Scan for the cell matching the given text and deliver its (x, y) coordinate at center. 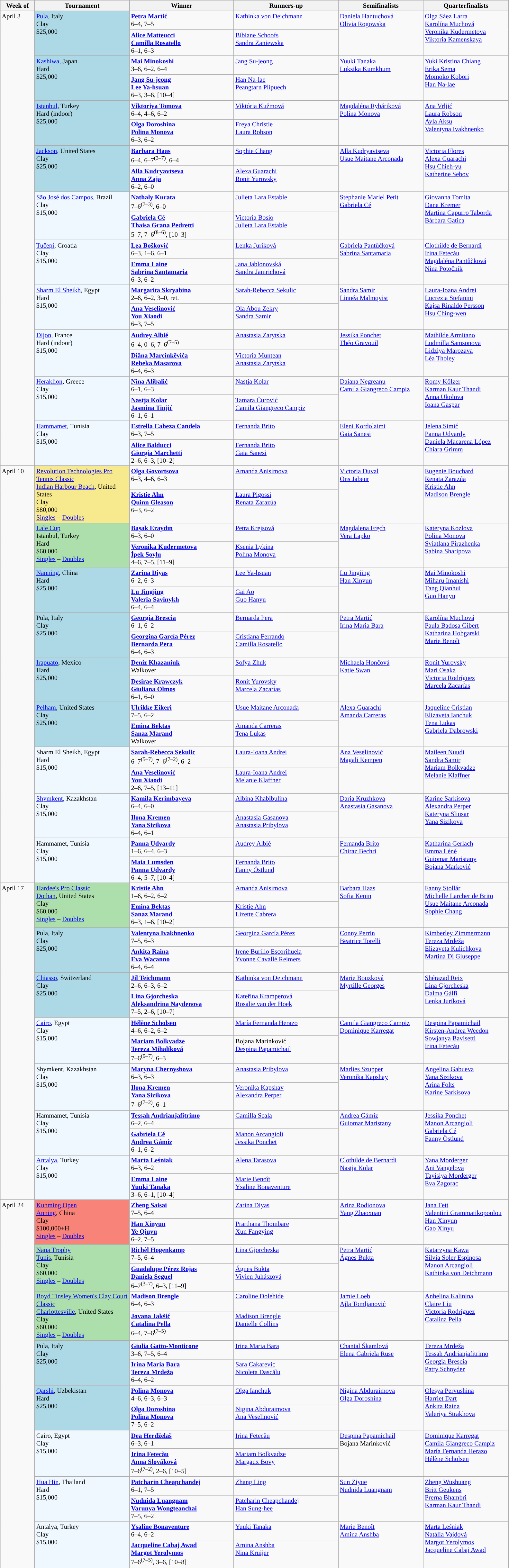
Alla Kudryavtseva Anna Zaja 6–2, 6–0 (182, 179)
Kristie Ahn Quinn Gleason 6–3, 6–2 (182, 506)
Maryna Chernyshova 6–3, 6–3 (182, 1073)
Valentyna Ivakhnenko 7–5, 6–3 (182, 937)
Karolína Muchová Paula Badosa Gibert Katharina Hobgarski Marie Benoît (466, 635)
Bojana Marinković Despina Papamichail (286, 1049)
Audrey Albié (286, 847)
Georgina García Pérez (286, 937)
Jang Su-jeong Lee Ya-hsuan 6–3, 3–6, [10–4] (182, 87)
Jang Su-jeong (286, 65)
Maia Lumsden Panna Udvardy 6–4, 5–7, [10–4] (182, 870)
Jil Teichmann 2–6, 6–3, 6–2 (182, 982)
Runners-up (286, 5)
Dea Herdželaš 6–3, 6–1 (182, 1439)
Gabriela Cé Thaisa Grana Pedretti 5–7, 7–6(8–6), [10–3] (182, 226)
Lale Cup Istanbul, Turkey Hard $60,000 Singles – Doubles (82, 545)
Barbara Haas 6–4, 6–7(3–7), 6–4 (182, 156)
Albina Khabibulina (286, 802)
Sarah-Rebecca Sekulic (286, 294)
Clothilde de Bernardi Irina Fetecău Magdaléna Pantůčková Nina Potočnik (466, 262)
Diāna Marcinkēviča Rebeka Masarova 6–4, 6–3 (182, 363)
Revolution Technologies Pro Tennis Classic Indian Harbour Beach, United States Clay $80,000 Singles – Doubles (82, 494)
Ankita Raina Eva Wacanno 6–4, 6–4 (182, 959)
Freya Christie Laura Robson (286, 132)
Olesya Pervushina Harriet Dart Ankita Raina Valeriya Strakhova (466, 1408)
Marta Leśniak 6–3, 6–2 (182, 1164)
Daiana Negreanu Camila Giangreco Campiz (381, 399)
Laura-Ioana Andrei Melanie Klaffner (286, 780)
Sandra Samir Linnéa Malmqvist (381, 307)
Barbara Haas Sofia Kenin (381, 905)
April 17 (17, 1041)
Han Xinyun Ye Qiuyu 6–2, 7–5 (182, 1231)
Week of (17, 5)
Eleni Kordolaimi Gaia Sanesi (381, 443)
Giulia Gatto-Monticone 3–6, 7–5, 6–4 (182, 1350)
Zhang Ling (286, 1486)
Lu Jingjing Han Xinyun (381, 590)
Daniela Hantuchová Olivia Rogowska (381, 33)
Madison Brengle 6–4, 6–3 (182, 1301)
Nudnida Luangnam Varunya Wongteanchai 7–5, 6–2 (182, 1508)
Chiasso, Switzerland Clay $25,000 (82, 995)
Hélène Scholsen 4–6, 6–2, 6–2 (182, 1027)
Olga Govortsova 6–3, 4–6, 6–3 (182, 477)
Semifinalists (381, 5)
Nathaly Kurata 7–6(7–3), 6–0 (182, 202)
Sofya Zhuk (286, 666)
Arina Rodionova Yang Zhaoxuan (381, 1222)
Lu Jingjing Valeria Savinykh 6–4, 6–4 (182, 599)
Nana Trophy Tunis, Tunisia Clay $60,000 Singles – Doubles (82, 1268)
Michaela Hončová Katie Swan (381, 680)
Fernanda Brito Chiraz Bechri (381, 860)
Nigina Abduraimova Olga Doroshina (381, 1408)
Romy Kölzer Karman Kaur Thandi Anna Ukolova Ioana Gaspar (466, 399)
Ysaline Bonaventure 6–4, 6–2 (182, 1531)
Patcharin Cheapchandej Han Sung-hee (286, 1508)
Petra Martić Ágnes Bukta (381, 1268)
Emma Laine Sabrina Santamaria 6–3, 6–2 (182, 272)
Pelham, United States Clay $25,000 (82, 724)
Mariam Bolkvadze Margaux Bovy (286, 1462)
Mai Minokoshi 3–6, 6–2, 6–4 (182, 65)
Cristiana Ferrando Camilla Rosatello (286, 644)
Georgia Brescia 6–1, 6–2 (182, 622)
São José dos Campos, Brazil Clay $15,000 (82, 216)
Alice Matteucci Camilla Rosatello 6–1, 6–3 (182, 43)
Gabriela Pantůčková Sabrina Santamaria (381, 262)
Julieta Lara Estable (286, 202)
Olga Doroshina Polina Monova 6–3, 6–2 (182, 132)
Audrey Albié 6–4, 0–6, 7–6(7–5) (182, 340)
Hua Hin, Thailand Hard $15,000 (82, 1499)
Katharina Gerlach Emma Léné Guiomar Maristany Bojana Marković (466, 860)
Veronika Kapshay Alexandra Perper (286, 1096)
Ágnes Bukta Vivien Juhászová (286, 1277)
Olga Ianchuk (286, 1394)
Jacqueline Cabaj Awad Margot Yerolymos 7–6(7–5), 3–6, [10–8] (182, 1554)
Manon Arcangioli Jessika Ponchet (286, 1142)
Emina Bektas Sanaz Marand Walkover (182, 734)
Gai Ao Guo Hanyu (286, 599)
Mariam Bolkvadze Tereza Mihalíková 7–6(9–7), 6–3 (182, 1049)
Despina Papamichail Kirsten-Andrea Weedon Sowjanya Bavisetti Irina Fetecău (466, 1040)
Petra Krejsová (286, 532)
Quarterfinalists (466, 5)
Patcharin Cheapchandej 6–1, 7–5 (182, 1486)
Yuki Kristina Chiang Erika Sema Momoko Kobori Han Na-lae (466, 78)
Viktória Kužmová (286, 110)
Zheng Wushuang Britt Geukens Prerna Bhambri Karman Kaur Thandi (466, 1499)
Veronika Kudermetova İpek Soylu 4–6, 7–5, [11–9] (182, 555)
Lea Bošković 6–3, 1–6, 6–1 (182, 249)
Yuuki Tanaka (286, 1531)
Despina Papamichail Bojana Marinković (381, 1453)
Kashiwa, Japan Hard $25,000 (82, 78)
Shérazad Reix Lina Gjorcheska Dalma Gálfi Lenka Juríková (466, 995)
Emina Bektas Sanaz Marand 6–3, 1–6, [10–2] (182, 914)
Sun Ziyue Nudnida Luangnam (381, 1499)
Sophie Chang (286, 156)
Georgina García Pérez Bernarda Pera 6–4, 6–3 (182, 644)
Clothilde de Bernardi Nastja Kolar (381, 1177)
Jovana Jakšić Catalina Pella 6–4, 7–6(7–5) (182, 1326)
Laura Pigossi Renata Zarazúa (286, 506)
Anastasia Pribylova (286, 1073)
Conny Perrin Beatrice Torelli (381, 950)
Victoria Duval Ons Jabeur (381, 494)
Viktoriya Tomova 6–4, 4–6, 6–2 (182, 110)
Ilona Kremen Yana Sizikova 6–4, 6–1 (182, 825)
Irapuato, Mexico Hard $25,000 (82, 680)
Angelina Gabueva Yana Sizikova Arina Folts Karine Sarkisova (466, 1087)
Fanny Stollár Michelle Larcher de Brito Usue Maitane Arconada Sophie Chang (466, 905)
Emma Laine Yuuki Tanaka 3–6, 6–1, [10–4] (182, 1187)
Ana Veselinović You Xiaodi 6–3, 7–5 (182, 316)
Marie Bouzková Myrtille Georges (381, 995)
Kunming Open Anning, China Clay $100,000+H Singles – Doubles (82, 1222)
Mathilde Armitano Ludmilla Samsonova Lidziya Marozava Léa Tholey (466, 353)
Marlies Szupper Veronika Kapshay (381, 1087)
Camila Giangreco Campiz Dominique Karregat (381, 1040)
Alena Tarasova (286, 1164)
Maileen Nuudi Sandra Samir Mariam Bolkvadze Melanie Klaffner (466, 770)
Panna Udvardy 1–6, 6–4, 6–3 (182, 847)
Victoria Bosio Julieta Lara Estable (286, 226)
Jaqueline Cristian Elizaveta Ianchuk Tena Lukas Gabriela Dabrowski (466, 724)
Zarina Diyas (286, 1209)
Victoria Muntean Anastasia Zarytska (286, 363)
Camilla Scala (286, 1119)
Alice Balducci Giorgia Marchetti 2–6, 6–3, [10–2] (182, 453)
Dijon, France Hard (indoor) $15,000 (82, 353)
Jana Jablonovská Sandra Jamrichová (286, 272)
Tessah Andrianjafitrimo 6–2, 6–4 (182, 1119)
Kateryna Kozlova Polina Monova Sviatlana Pirazhenka Sabina Sharipova (466, 545)
Ronit Yurovsky Marcela Zacarías (286, 689)
Petra Martić 6–4, 7–5 (182, 20)
April 3 (17, 238)
Marta Leśniak Natália Vajdová Margot Yerolymos Jacqueline Cabaj Awad (466, 1545)
Andrea Gámiz Guiomar Maristany (381, 1132)
Winner (182, 5)
Jessika Ponchet Manon Arcangioli Gabriela Cé Fanny Östlund (466, 1132)
Victoria Flores Alexa Guarachi Hsu Chieh-yu Katherine Sebov (466, 168)
Magdaléna Rybáriková Polina Monova (381, 123)
Magdalena Fręch Vera Lapko (381, 545)
Zheng Saisai 7–5, 6–4 (182, 1209)
Giovanna Tomita Dana Kremer Martina Capurro Taborda Bárbara Gatica (466, 216)
Amanda Carreras Tena Lukas (286, 734)
Qarshi, Uzbekistan Hard $25,000 (82, 1408)
Lina Gjorcheska Aleksandrina Naydenova 7–5, 2–6, [10–7] (182, 1004)
Ana Veselinović You Xiaodi 2–6, 7–5, [13–11] (182, 780)
Amina Anshba Nina Kruijer (286, 1554)
Jamie Loeb Ajla Tomljanović (381, 1316)
Sarah-Rebecca Sekulic 6–7(5–7), 7–6(7–2), 6–2 (182, 757)
Alla Kudryavtseva Usue Maitane Arconada (381, 168)
Kristie Ahn Lizette Cabrera (286, 914)
Eugenie Bouchard Renata Zarazúa Kristie Ahn Madison Brengle (466, 494)
Madison Brengle Danielle Collins (286, 1326)
Jelena Simić Panna Udvardy Daniela Macarena López Chiara Grimm (466, 443)
Lee Ya-hsuan (286, 577)
Fernanda Brito (286, 430)
Ulrikke Eikeri 7–5, 6–2 (182, 711)
Tereza Mrdeža Tessah Andrianjafitrimo Georgia Brescia Patty Schnyder (466, 1363)
Irina Maria Bara (286, 1350)
Fernanda Brito Fanny Östlund (286, 870)
Usue Maitane Arconada (286, 711)
Lenka Juríková (286, 249)
Ilona Kremen Yana Sizikova 7–6(7–2), 6–1 (182, 1096)
Laura-Ioana Andrei Lucrezia Stefanini Kajsa Rinaldo Persson Hsu Ching-wen (466, 307)
Nigina Abduraimova Ana Veselinović (286, 1417)
Ksenia Lykina Polina Monova (286, 555)
Deniz Khazaniuk Walkover (182, 666)
Irene Burillo Escorihuela Yvonne Cavallé Reimers (286, 959)
Anastasia Zarytska (286, 340)
Estrella Cabeza Candela 6–3, 7–5 (182, 430)
Dominique Karregat Camila Giangreco Campiz María Fernanda Herazo Hélène Scholsen (466, 1453)
Yuuki Tanaka Luksika Kumkhum (381, 78)
Bibiane Schoofs Sandra Zaniewska (286, 43)
Guadalupe Pérez Rojas Daniela Seguel 6–7(3–7), 6–3, [11–9] (182, 1277)
Han Na-lae Peangtarn Plipuech (286, 87)
Irina Fetecău (286, 1439)
Ronit Yurovsky Mari Osaka Victoria Rodríguez Marcela Zacarías (466, 680)
Lina Gjorcheska (286, 1254)
Tamara Čurović Camila Giangreco Campiz (286, 408)
Nastja Kolar Jasmina Tinjić 6–1, 6–1 (182, 408)
Gabriela Cé Andrea Gámiz 6–1, 6–2 (182, 1142)
Chantal Škamlová Elena Gabriela Ruse (381, 1363)
Kristie Ahn 1–6, 6–2, 6–2 (182, 892)
María Fernanda Herazo (286, 1027)
Anastasia Gasanova Anastasia Pribylova (286, 825)
Katarzyna Kawa Sílvia Soler Espinosa Manon Arcangioli Kathinka von Deichmann (466, 1268)
Jackson, United States Clay $25,000 (82, 168)
Irina Fetecău Anna Slováková 7–6(7–2), 2–6, [10–5] (182, 1462)
Richèl Hogenkamp 7–5, 6–4 (182, 1254)
Desirae Krawczyk Giuliana Olmos 6–1, 6–0 (182, 689)
Sara Cakarevic Nicoleta Dascălu (286, 1372)
Zarina Diyas 6–2, 6–3 (182, 577)
Yana Morderger Ani Vangelova Tayisiya Morderger Eva Zagorac (466, 1177)
Olga Doroshina Polina Monova 7–5, 6–2 (182, 1417)
Laura-Ioana Andrei (286, 757)
Ola Abou Zekry Sandra Samir (286, 316)
Bernarda Pera (286, 622)
Kateřina Kramperová Rosalie van der Hoek (286, 1004)
Başak Eraydın 6–3, 6–0 (182, 532)
Anhelina Kalinina Claire Liu Victoria Rodríguez Catalina Pella (466, 1316)
Alexa Guarachi Amanda Carreras (381, 724)
Ana Vrljić Laura Robson Ayla Aksu Valentyna Ivakhnenko (466, 123)
Stephanie Mariel Petit Gabriela Cé (381, 216)
Jessika Ponchet Théo Gravouil (381, 353)
Marie Benoît Amina Anshba (381, 1545)
Alexa Guarachi Ronit Yurovsky (286, 179)
Boyd Tinsley Women's Clay Court Classic Charlottesville, United States Clay $60,000 Singles – Doubles (82, 1316)
Petra Martić Irina Maria Bara (381, 635)
Marie Benoît Ysaline Bonaventure (286, 1187)
Fernanda Brito Gaia Sanesi (286, 453)
Nina Alibalić 6–1, 6–3 (182, 385)
Daria Kruzhkova Anastasia Gasanova (381, 815)
Prarthana Thombare Xun Fangying (286, 1231)
Tučepi, Croatia Clay $15,000 (82, 262)
Karine Sarkisova Alexandra Perper Kateryna Sliusar Yana Sizikova (466, 815)
Tournament (82, 5)
Jana Fett Valentini Grammatikopoulou Han Xinyun Gao Xinyu (466, 1222)
Nastja Kolar (286, 385)
Istanbul, Turkey Hard (indoor) $25,000 (82, 123)
April 24 (17, 1384)
Irina Maria Bara Tereza Mrdeža 6–4, 6–2 (182, 1372)
Nanning, China Hard $25,000 (82, 590)
Hardee's Pro Classic Dothan, United States Clay $60,000 Singles – Doubles (82, 905)
Polina Monova 4–6, 6–3, 6–3 (182, 1394)
April 10 (17, 674)
Heraklion, Greece Clay $15,000 (82, 399)
Kimberley Zimmermann Tereza Mrdeža Elizaveta Kulichkova Martina Di Giuseppe (466, 950)
Margarita Skryabina 2–6, 6–2, 3–0, ret. (182, 294)
Mai Minokoshi Miharu Imanishi Tang Qianhui Guo Hanyu (466, 590)
Ana Veselinović Magali Kempen (381, 770)
Caroline Dolehide (286, 1301)
Kamila Kerimbayeva 6–4, 6–0 (182, 802)
Olga Sáez Larra Karolína Muchová Veronika Kudermetova Viktoria Kamenskaya (466, 33)
